Extract the (x, y) coordinate from the center of the cell holding the provided text.  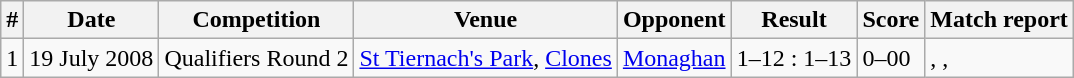
19 July 2008 (92, 58)
, , (1000, 58)
Opponent (674, 20)
Venue (486, 20)
1–12 : 1–13 (794, 58)
Match report (1000, 20)
Monaghan (674, 58)
# (12, 20)
Competition (256, 20)
Result (794, 20)
0–00 (891, 58)
1 (12, 58)
Qualifiers Round 2 (256, 58)
Score (891, 20)
Date (92, 20)
St Tiernach's Park, Clones (486, 58)
